Determine the (X, Y) coordinate at the center of the cell enclosing the given text.  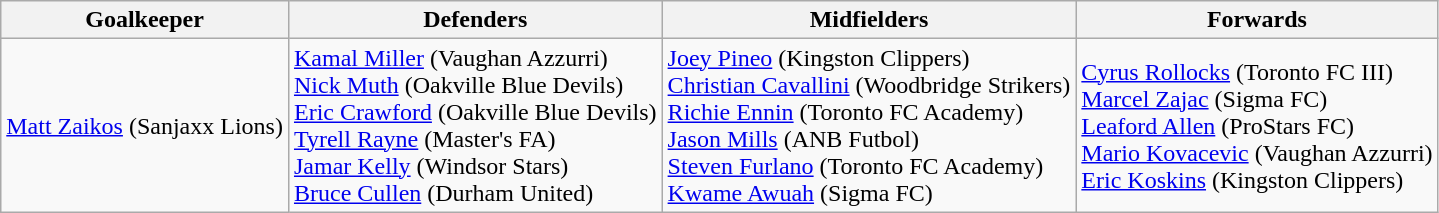
Defenders (475, 20)
Goalkeeper (145, 20)
Midfielders (869, 20)
Forwards (1257, 20)
Matt Zaikos (Sanjaxx Lions) (145, 126)
Cyrus Rollocks (Toronto FC III)Marcel Zajac (Sigma FC)Leaford Allen (ProStars FC)Mario Kovacevic (Vaughan Azzurri)Eric Koskins (Kingston Clippers) (1257, 126)
